Provide the (X, Y) coordinate of the cell's center where the given text is located.  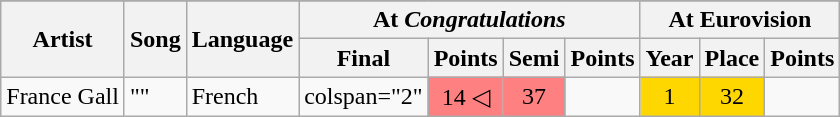
colspan="2" (364, 97)
14 ◁ (466, 97)
37 (534, 97)
At Eurovision (740, 20)
France Gall (63, 97)
"" (155, 97)
Artist (63, 39)
32 (732, 97)
Semi (534, 58)
Final (364, 58)
At Congratulations (470, 20)
1 (670, 97)
Language (242, 39)
Place (732, 58)
Song (155, 39)
Year (670, 58)
French (242, 97)
